Output the [x, y] coordinate of the center of the cell containing the given text.  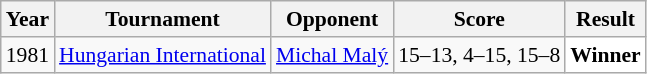
15–13, 4–15, 15–8 [479, 55]
Hungarian International [162, 55]
Winner [606, 55]
Tournament [162, 19]
1981 [28, 55]
Michal Malý [332, 55]
Opponent [332, 19]
Year [28, 19]
Score [479, 19]
Result [606, 19]
